Determine the [x, y] coordinate at the center of the cell enclosing the given text.  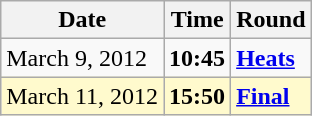
Time [198, 20]
March 9, 2012 [82, 58]
Round [271, 20]
15:50 [198, 96]
Final [271, 96]
March 11, 2012 [82, 96]
Date [82, 20]
10:45 [198, 58]
Heats [271, 58]
